From the cell containing the given text, extract its center point as (x, y) coordinate. 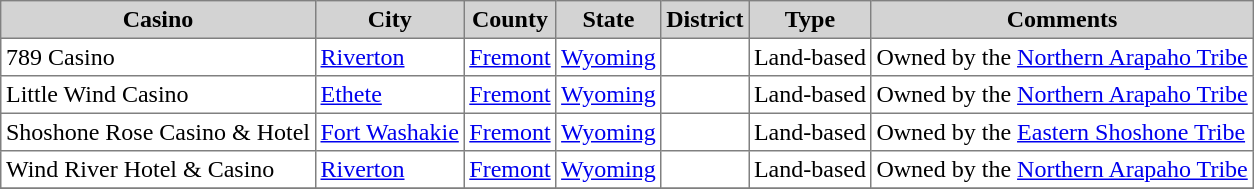
District (705, 20)
789 Casino (158, 57)
City (390, 20)
Fort Washakie (390, 132)
State (608, 20)
Little Wind Casino (158, 95)
Wind River Hotel & Casino (158, 170)
Shoshone Rose Casino & Hotel (158, 132)
Comments (1062, 20)
Casino (158, 20)
County (510, 20)
Type (810, 20)
Owned by the Eastern Shoshone Tribe (1062, 132)
Ethete (390, 95)
